Capture the cell that displays the provided text and extract its (x, y) central coordinate. 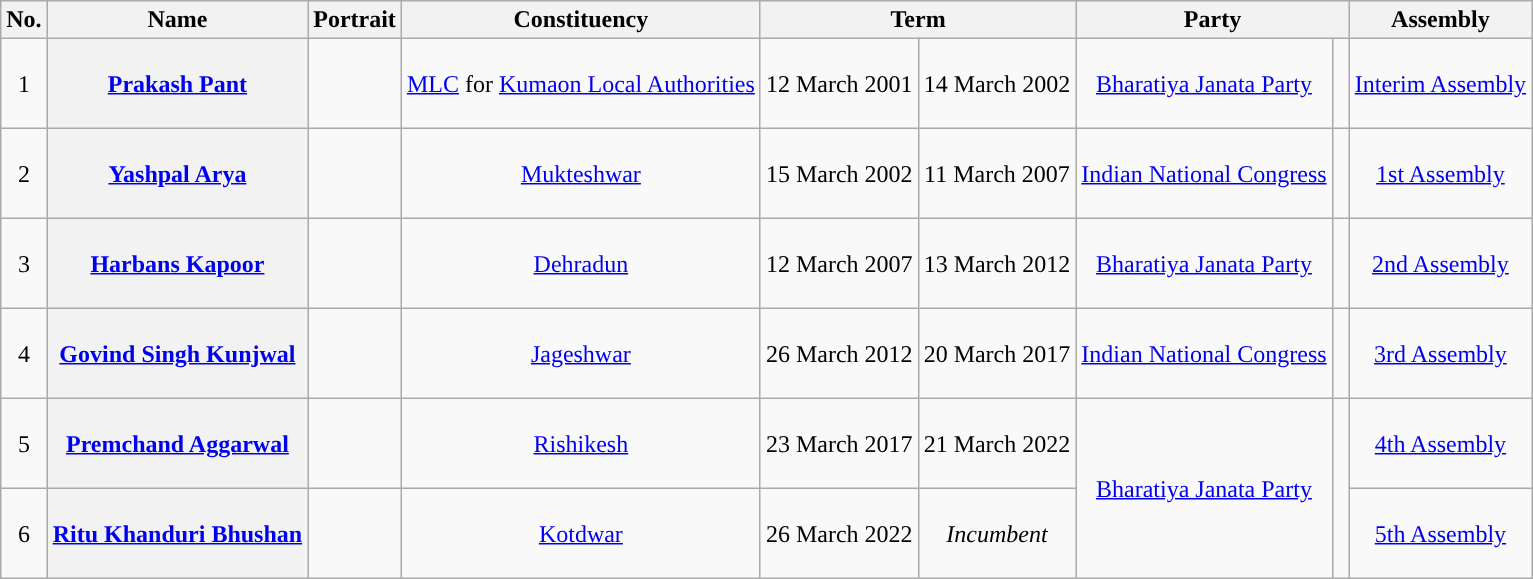
2nd Assembly (1440, 264)
4 (24, 354)
Jageshwar (580, 354)
13 March 2012 (997, 264)
14 March 2002 (997, 84)
Premchand Aggarwal (178, 444)
Prakash Pant (178, 84)
21 March 2022 (997, 444)
1st Assembly (1440, 174)
Rishikesh (580, 444)
Yashpal Arya (178, 174)
15 March 2002 (839, 174)
3 (24, 264)
2 (24, 174)
Constituency (580, 20)
26 March 2012 (839, 354)
4th Assembly (1440, 444)
5th Assembly (1440, 534)
Govind Singh Kunjwal (178, 354)
Name (178, 20)
MLC for Kumaon Local Authorities (580, 84)
12 March 2001 (839, 84)
6 (24, 534)
Kotdwar (580, 534)
Portrait (355, 20)
11 March 2007 (997, 174)
Dehradun (580, 264)
Incumbent (997, 534)
Harbans Kapoor (178, 264)
23 March 2017 (839, 444)
26 March 2022 (839, 534)
1 (24, 84)
12 March 2007 (839, 264)
Mukteshwar (580, 174)
5 (24, 444)
3rd Assembly (1440, 354)
Term (918, 20)
Ritu Khanduri Bhushan (178, 534)
Assembly (1440, 20)
No. (24, 20)
Interim Assembly (1440, 84)
20 March 2017 (997, 354)
Party (1212, 20)
